Find where the given text appears and provide that cell's center as (X, Y) coordinate. 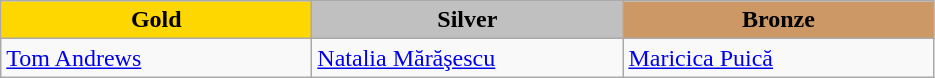
Bronze (778, 20)
Gold (156, 20)
Natalia Mărăşescu (468, 58)
Tom Andrews (156, 58)
Silver (468, 20)
Maricica Puică (778, 58)
